Provide the (x, y) coordinate of the cell's center where the given text is located.  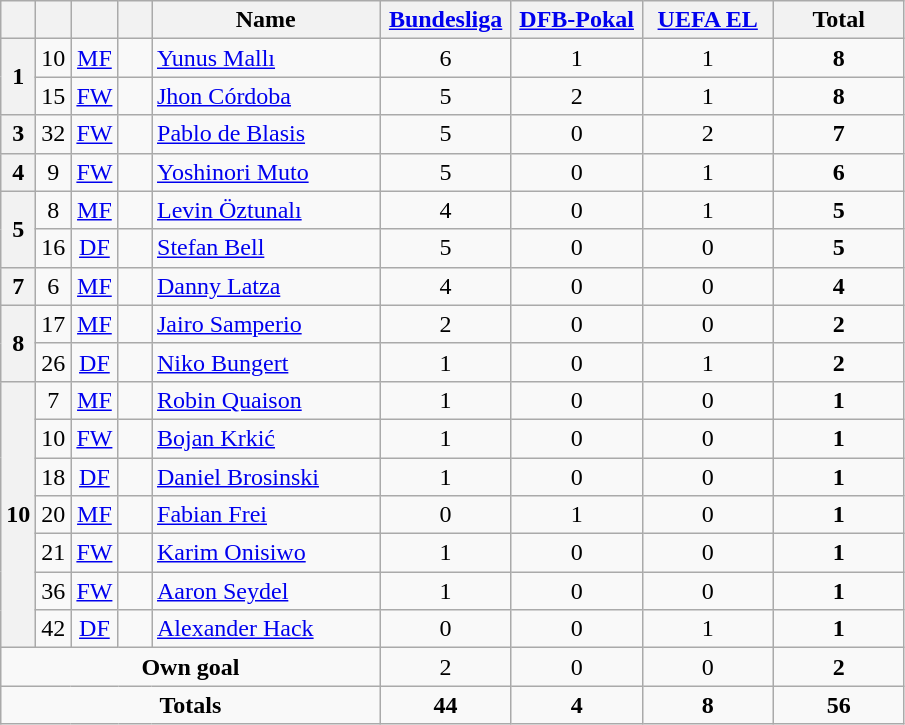
42 (54, 629)
20 (54, 515)
Name (266, 20)
Daniel Brosinski (266, 477)
UEFA EL (708, 20)
18 (54, 477)
56 (838, 705)
Danny Latza (266, 286)
Alexander Hack (266, 629)
Fabian Frei (266, 515)
Yoshinori Muto (266, 172)
32 (54, 134)
Robin Quaison (266, 400)
Stefan Bell (266, 248)
36 (54, 591)
Niko Bungert (266, 362)
44 (446, 705)
16 (54, 248)
Aaron Seydel (266, 591)
21 (54, 553)
Bojan Krkić (266, 438)
Jairo Samperio (266, 324)
DFB-Pokal (576, 20)
17 (54, 324)
Totals (190, 705)
26 (54, 362)
3 (18, 134)
Pablo de Blasis (266, 134)
Total (838, 20)
Yunus Mallı (266, 58)
15 (54, 96)
Bundesliga (446, 20)
Karim Onisiwo (266, 553)
Jhon Córdoba (266, 96)
Levin Öztunalı (266, 210)
9 (54, 172)
Own goal (190, 667)
